Return [x, y] of the center of cell containing provided text 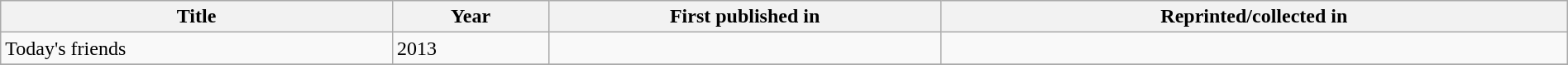
Reprinted/collected in [1254, 17]
2013 [470, 48]
Title [197, 17]
Year [470, 17]
First published in [745, 17]
Today's friends [197, 48]
